Pinpoint the cell where the given text exists, returning its (X, Y) midpoint coordinate. 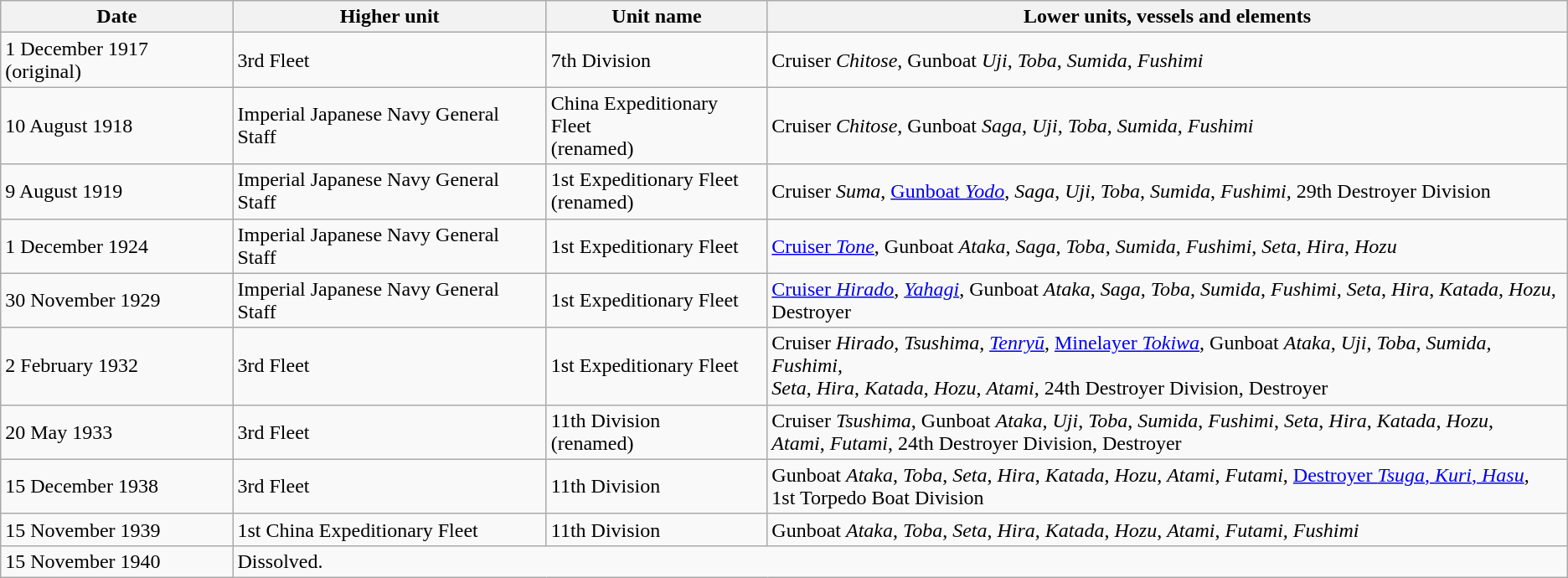
15 November 1939 (117, 529)
9 August 1919 (117, 191)
Gunboat Ataka, Toba, Seta, Hira, Katada, Hozu, Atami, Futami, Destroyer Tsuga, Kuri, Hasu,1st Torpedo Boat Division (1168, 486)
Unit name (657, 17)
China Expeditionary Fleet(renamed) (657, 126)
1 December 1917 (original) (117, 60)
Gunboat Ataka, Toba, Seta, Hira, Katada, Hozu, Atami, Futami, Fushimi (1168, 529)
2 February 1932 (117, 366)
Date (117, 17)
20 May 1933 (117, 432)
11th Division(renamed) (657, 432)
30 November 1929 (117, 300)
15 December 1938 (117, 486)
Cruiser Tsushima, Gunboat Ataka, Uji, Toba, Sumida, Fushimi, Seta, Hira, Katada, Hozu,Atami, Futami, 24th Destroyer Division, Destroyer (1168, 432)
1st Expeditionary Fleet(renamed) (657, 191)
10 August 1918 (117, 126)
Cruiser Suma, Gunboat Yodo, Saga, Uji, Toba, Sumida, Fushimi, 29th Destroyer Division (1168, 191)
Higher unit (389, 17)
Cruiser Tone, Gunboat Ataka, Saga, Toba, Sumida, Fushimi, Seta, Hira, Hozu (1168, 246)
Cruiser Chitose, Gunboat Uji, Toba, Sumida, Fushimi (1168, 60)
Cruiser Chitose, Gunboat Saga, Uji, Toba, Sumida, Fushimi (1168, 126)
1 December 1924 (117, 246)
1st China Expeditionary Fleet (389, 529)
Dissolved. (900, 561)
7th Division (657, 60)
Lower units, vessels and elements (1168, 17)
Cruiser Hirado, Yahagi, Gunboat Ataka, Saga, Toba, Sumida, Fushimi, Seta, Hira, Katada, Hozu, Destroyer (1168, 300)
15 November 1940 (117, 561)
